Search for the cell housing the specified text and yield its (x, y) center coordinate. 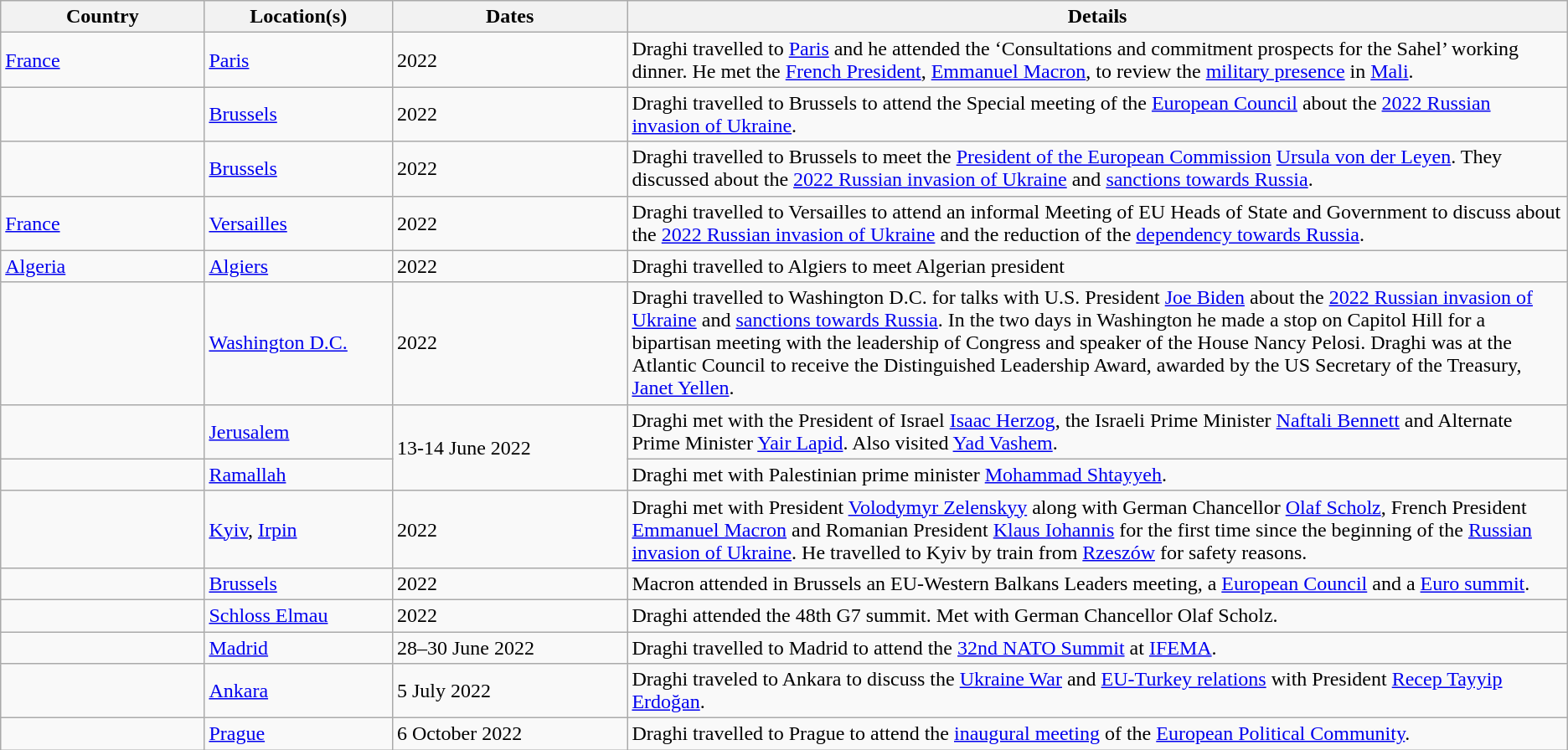
Ramallah (298, 475)
Draghi travelled to Brussels to attend the Special meeting of the European Council about the 2022 Russian invasion of Ukraine. (1097, 114)
Location(s) (298, 17)
Draghi met with Palestinian prime minister Mohammad Shtayyeh. (1097, 475)
13-14 June 2022 (509, 447)
Washington D.C. (298, 343)
Macron attended in Brussels an EU-Western Balkans Leaders meeting, a European Council and a Euro summit. (1097, 583)
Draghi attended the 48th G7 summit. Met with German Chancellor Olaf Scholz. (1097, 615)
Algeria (102, 266)
Kyiv, Irpin (298, 529)
Draghi travelled to Madrid to attend the 32nd NATO Summit at IFEMA. (1097, 647)
Versailles (298, 223)
Dates (509, 17)
Schloss Elmau (298, 615)
Draghi traveled to Ankara to discuss the Ukraine War and EU-Turkey relations with President Recep Tayyip Erdoğan. (1097, 691)
5 July 2022 (509, 691)
Ankara (298, 691)
Algiers (298, 266)
28–30 June 2022 (509, 647)
Details (1097, 17)
6 October 2022 (509, 734)
Draghi travelled to Algiers to meet Algerian president (1097, 266)
Prague (298, 734)
Madrid (298, 647)
Jerusalem (298, 432)
Paris (298, 60)
Country (102, 17)
Draghi travelled to Prague to attend the inaugural meeting of the European Political Community. (1097, 734)
